Extract the [X, Y] coordinate from the center of the cell holding the provided text.  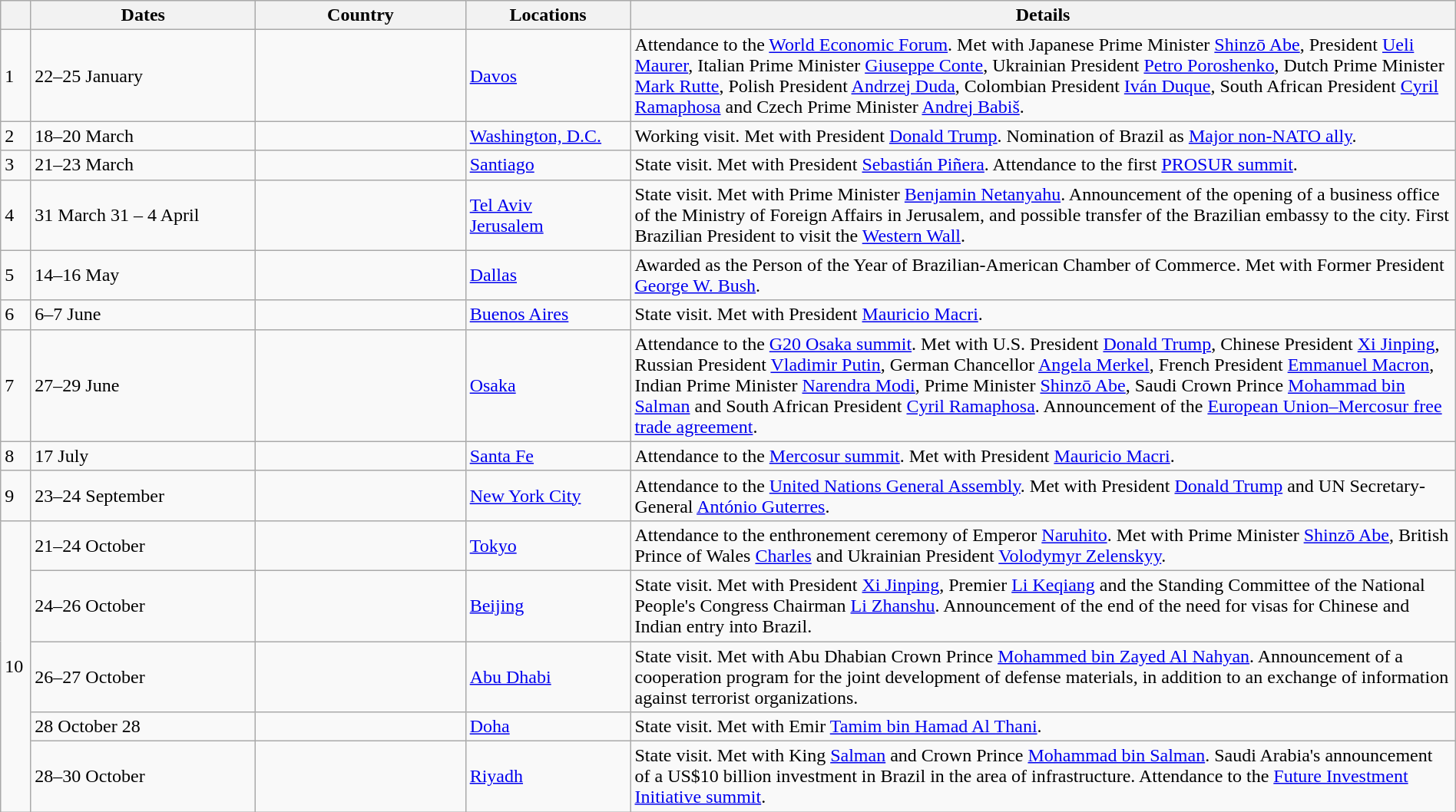
Attendance to the United Nations General Assembly. Met with President Donald Trump and UN Secretary-General António Guterres. [1043, 496]
8 [15, 456]
17 July [143, 456]
22–25 January [143, 75]
6 [15, 315]
Working visit. Met with President Donald Trump. Nomination of Brazil as Major non-NATO ally. [1043, 136]
Details [1043, 15]
Santa Fe [548, 456]
24–26 October [143, 606]
State visit. Met with President Mauricio Macri. [1043, 315]
Washington, D.C. [548, 136]
Attendance to the Mercosur summit. Met with President Mauricio Macri. [1043, 456]
10 [15, 666]
Osaka [548, 385]
Buenos Aires [548, 315]
State visit. Met with Emir Tamim bin Hamad Al Thani. [1043, 727]
6–7 June [143, 315]
2 [15, 136]
28 October 28 [143, 727]
Awarded as the Person of the Year of Brazilian-American Chamber of Commerce. Met with Former President George W. Bush. [1043, 275]
Doha [548, 727]
5 [15, 275]
Tel AvivJerusalem [548, 215]
Riyadh [548, 777]
3 [15, 165]
23–24 September [143, 496]
Abu Dhabi [548, 677]
26–27 October [143, 677]
9 [15, 496]
Tokyo [548, 545]
Santiago [548, 165]
Davos [548, 75]
4 [15, 215]
31 March 31 – 4 April [143, 215]
21–24 October [143, 545]
Dallas [548, 275]
14–16 May [143, 275]
28–30 October [143, 777]
21–23 March [143, 165]
State visit. Met with President Sebastián Piñera. Attendance to the first PROSUR summit. [1043, 165]
Beijing [548, 606]
1 [15, 75]
Locations [548, 15]
Country [361, 15]
New York City [548, 496]
Dates [143, 15]
7 [15, 385]
18–20 March [143, 136]
27–29 June [143, 385]
